Provide the (x, y) coordinate of the cell's center where the given text is located.  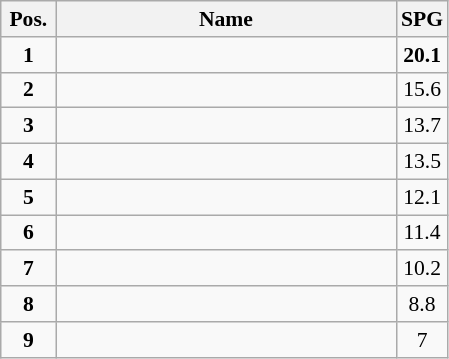
13.5 (422, 162)
Pos. (28, 19)
15.6 (422, 90)
SPG (422, 19)
10.2 (422, 269)
3 (28, 126)
12.1 (422, 197)
2 (28, 90)
9 (28, 340)
4 (28, 162)
1 (28, 55)
Name (226, 19)
5 (28, 197)
8 (28, 304)
11.4 (422, 233)
8.8 (422, 304)
13.7 (422, 126)
6 (28, 233)
20.1 (422, 55)
